Return the (x, y) coordinate for the center point of the cell that contains the specified text.  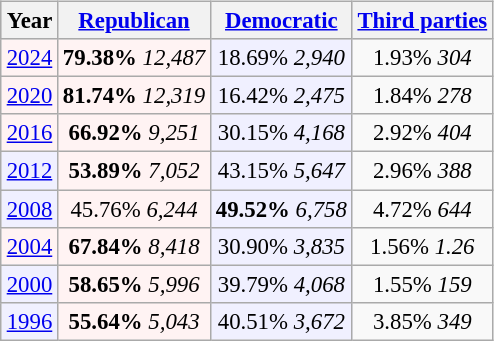
66.92% 9,251 (134, 133)
Democratic (282, 21)
18.69% 2,940 (282, 58)
49.52% 6,758 (282, 209)
2004 (29, 246)
2012 (29, 171)
1.56% 1.26 (422, 246)
2016 (29, 133)
55.64% 5,043 (134, 321)
Third parties (422, 21)
53.89% 7,052 (134, 171)
30.90% 3,835 (282, 246)
2020 (29, 96)
58.65% 5,996 (134, 284)
1.93% 304 (422, 58)
45.76% 6,244 (134, 209)
30.15% 4,168 (282, 133)
2.96% 388 (422, 171)
2008 (29, 209)
81.74% 12,319 (134, 96)
43.15% 5,647 (282, 171)
16.42% 2,475 (282, 96)
67.84% 8,418 (134, 246)
1996 (29, 321)
Year (29, 21)
2000 (29, 284)
Republican (134, 21)
2024 (29, 58)
1.55% 159 (422, 284)
3.85% 349 (422, 321)
4.72% 644 (422, 209)
2.92% 404 (422, 133)
79.38% 12,487 (134, 58)
40.51% 3,672 (282, 321)
1.84% 278 (422, 96)
39.79% 4,068 (282, 284)
